From the cell containing the given text, extract its center point as [X, Y] coordinate. 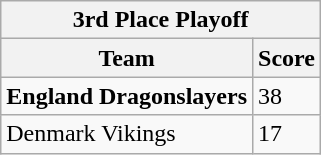
Score [287, 58]
3rd Place Playoff [161, 20]
38 [287, 96]
17 [287, 134]
Team [127, 58]
Denmark Vikings [127, 134]
England Dragonslayers [127, 96]
